Return (x, y) of the center of cell containing provided text 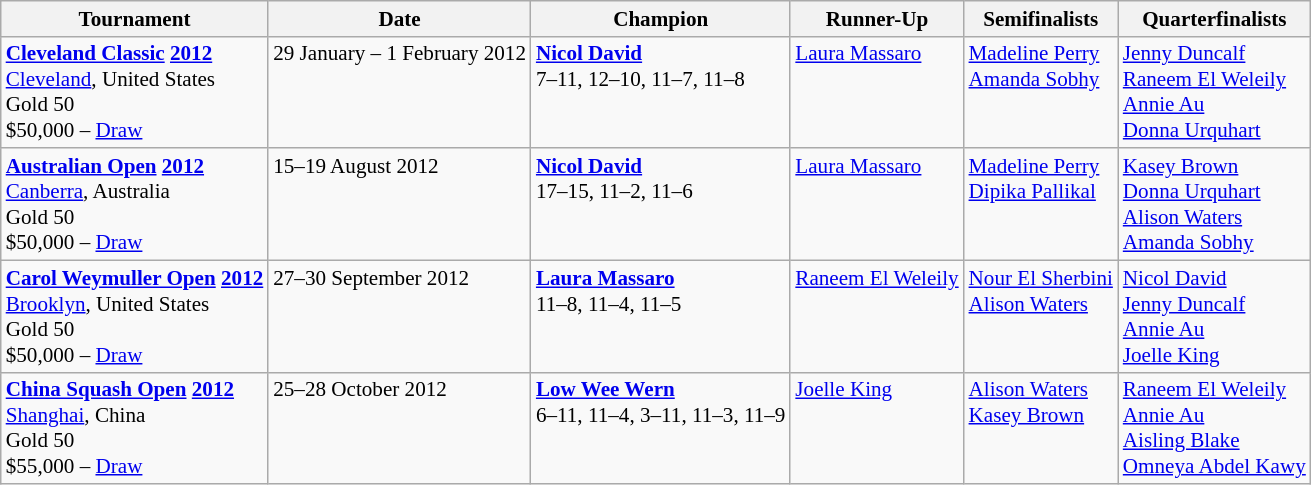
China Squash Open 2012 Shanghai, ChinaGold 50$55,000 – Draw (134, 428)
25–28 October 2012 (400, 428)
15–19 August 2012 (400, 204)
Madeline Perry Amanda Sobhy (1041, 92)
Cleveland Classic 2012 Cleveland, United StatesGold 50$50,000 – Draw (134, 92)
Low Wee Wern6–11, 11–4, 3–11, 11–3, 11–9 (660, 428)
Nicol David Jenny Duncalf Annie Au Joelle King (1214, 316)
Raneem El Weleily (876, 316)
Alison Waters Kasey Brown (1041, 428)
Date (400, 18)
Australian Open 2012 Canberra, AustraliaGold 50$50,000 – Draw (134, 204)
29 January – 1 February 2012 (400, 92)
Joelle King (876, 428)
Laura Massaro11–8, 11–4, 11–5 (660, 316)
Kasey Brown Donna Urquhart Alison Waters Amanda Sobhy (1214, 204)
Nicol David7–11, 12–10, 11–7, 11–8 (660, 92)
Madeline Perry Dipika Pallikal (1041, 204)
Semifinalists (1041, 18)
Raneem El Weleily Annie Au Aisling Blake Omneya Abdel Kawy (1214, 428)
Jenny Duncalf Raneem El Weleily Annie Au Donna Urquhart (1214, 92)
Nour El Sherbini Alison Waters (1041, 316)
Runner-Up (876, 18)
27–30 September 2012 (400, 316)
Tournament (134, 18)
Nicol David17–15, 11–2, 11–6 (660, 204)
Champion (660, 18)
Quarterfinalists (1214, 18)
Carol Weymuller Open 2012 Brooklyn, United StatesGold 50$50,000 – Draw (134, 316)
